Provide the [X, Y] coordinate of the cell's center where the given text is located.  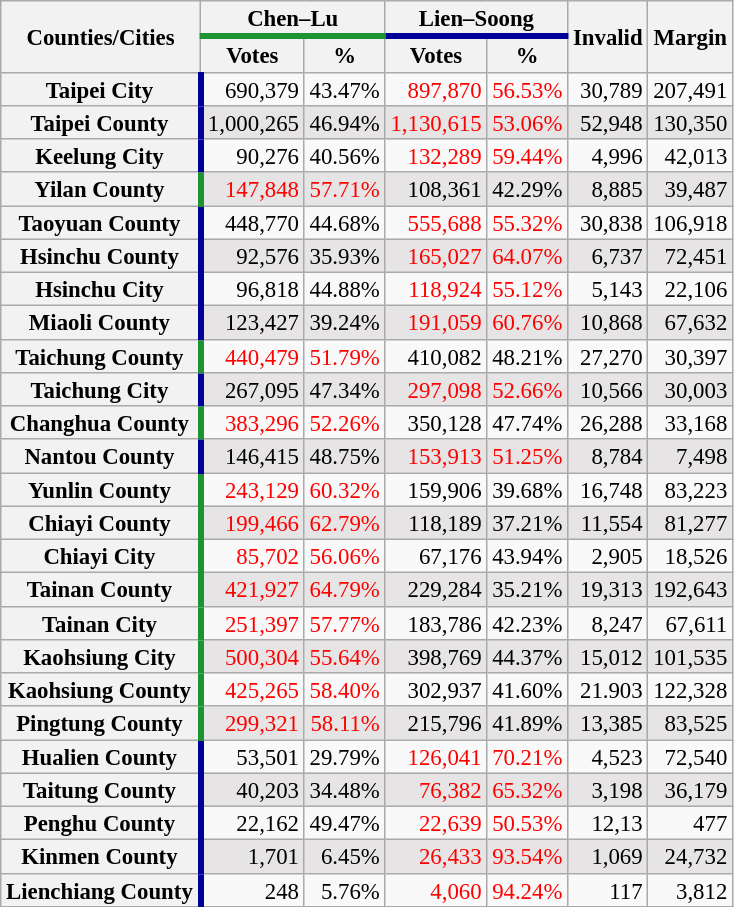
83,223 [690, 490]
Chiayi County [101, 522]
37.21% [528, 522]
440,479 [252, 356]
26,288 [608, 422]
57.77% [344, 622]
49.47% [344, 822]
126,041 [436, 756]
30,003 [690, 390]
51.25% [528, 456]
123,427 [252, 322]
165,027 [436, 256]
1,069 [608, 856]
94.24% [528, 890]
Counties/Cities [101, 36]
117 [608, 890]
101,535 [690, 656]
Kinmen County [101, 856]
Hualien County [101, 756]
30,838 [608, 222]
Taipei County [101, 122]
34.48% [344, 790]
12,13 [608, 822]
Chen–Lu [292, 19]
67,611 [690, 622]
90,276 [252, 156]
5.76% [344, 890]
Invalid [608, 36]
16,748 [608, 490]
48.21% [528, 356]
43.47% [344, 88]
Tainan City [101, 622]
4,523 [608, 756]
302,937 [436, 690]
60.32% [344, 490]
48.75% [344, 456]
40.56% [344, 156]
Yunlin County [101, 490]
8,784 [608, 456]
72,540 [690, 756]
207,491 [690, 88]
59.44% [528, 156]
425,265 [252, 690]
53.06% [528, 122]
52,948 [608, 122]
58.40% [344, 690]
50.53% [528, 822]
30,789 [608, 88]
27,270 [608, 356]
39,487 [690, 188]
10,566 [608, 390]
62.79% [344, 522]
56.06% [344, 556]
56.53% [528, 88]
410,082 [436, 356]
Chiayi City [101, 556]
29.79% [344, 756]
85,702 [252, 556]
146,415 [252, 456]
1,130,615 [436, 122]
897,870 [436, 88]
130,350 [690, 122]
41.60% [528, 690]
Lienchiang County [101, 890]
191,059 [436, 322]
2,905 [608, 556]
229,284 [436, 590]
Miaoli County [101, 322]
42.23% [528, 622]
42,013 [690, 156]
39.24% [344, 322]
13,385 [608, 722]
67,176 [436, 556]
44.88% [344, 288]
96,818 [252, 288]
555,688 [436, 222]
35.21% [528, 590]
10,868 [608, 322]
30,397 [690, 356]
118,924 [436, 288]
Taichung City [101, 390]
Kaohsiung County [101, 690]
58.11% [344, 722]
83,525 [690, 722]
11,554 [608, 522]
21.903 [608, 690]
Hsinchu City [101, 288]
22,106 [690, 288]
22,162 [252, 822]
448,770 [252, 222]
Penghu County [101, 822]
4,060 [436, 890]
500,304 [252, 656]
690,379 [252, 88]
215,796 [436, 722]
22,639 [436, 822]
57.71% [344, 188]
Yilan County [101, 188]
108,361 [436, 188]
35.93% [344, 256]
93.54% [528, 856]
Kaohsiung City [101, 656]
Keelung City [101, 156]
65.32% [528, 790]
6.45% [344, 856]
40,203 [252, 790]
Nantou County [101, 456]
Margin [690, 36]
7,498 [690, 456]
64.79% [344, 590]
159,906 [436, 490]
Taitung County [101, 790]
53,501 [252, 756]
132,289 [436, 156]
55.12% [528, 288]
118,189 [436, 522]
67,632 [690, 322]
350,128 [436, 422]
122,328 [690, 690]
72,451 [690, 256]
44.37% [528, 656]
55.32% [528, 222]
3,812 [690, 890]
60.76% [528, 322]
299,321 [252, 722]
52.26% [344, 422]
15,012 [608, 656]
47.74% [528, 422]
92,576 [252, 256]
106,918 [690, 222]
81,277 [690, 522]
Pingtung County [101, 722]
Taichung County [101, 356]
42.29% [528, 188]
297,098 [436, 390]
5,143 [608, 288]
153,913 [436, 456]
4,996 [608, 156]
Lien–Soong [476, 19]
267,095 [252, 390]
55.64% [344, 656]
8,247 [608, 622]
18,526 [690, 556]
33,168 [690, 422]
Tainan County [101, 590]
383,296 [252, 422]
Taoyuan County [101, 222]
39.68% [528, 490]
183,786 [436, 622]
Hsinchu County [101, 256]
Changhua County [101, 422]
421,927 [252, 590]
398,769 [436, 656]
24,732 [690, 856]
43.94% [528, 556]
1,701 [252, 856]
36,179 [690, 790]
52.66% [528, 390]
199,466 [252, 522]
192,643 [690, 590]
44.68% [344, 222]
477 [690, 822]
76,382 [436, 790]
51.79% [344, 356]
19,313 [608, 590]
1,000,265 [252, 122]
243,129 [252, 490]
3,198 [608, 790]
147,848 [252, 188]
70.21% [528, 756]
6,737 [608, 256]
248 [252, 890]
251,397 [252, 622]
8,885 [608, 188]
Taipei City [101, 88]
64.07% [528, 256]
46.94% [344, 122]
41.89% [528, 722]
47.34% [344, 390]
26,433 [436, 856]
